For the text-containing cell, return its midpoint in (X, Y) coordinate format. 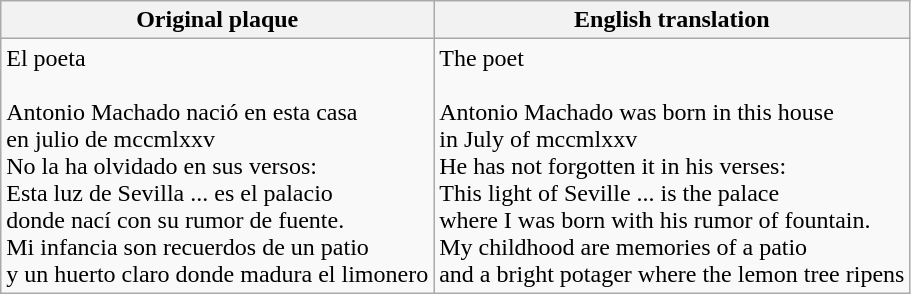
Original plaque (218, 20)
English translation (672, 20)
